Pinpoint the cell where the given text exists, returning its [X, Y] midpoint coordinate. 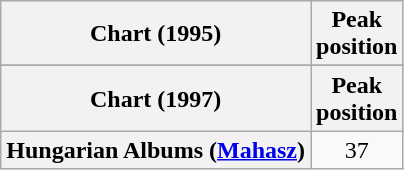
Hungarian Albums (Mahasz) [156, 150]
37 [357, 150]
Chart (1997) [156, 98]
Chart (1995) [156, 34]
